Capture the cell that displays the provided text and extract its [x, y] central coordinate. 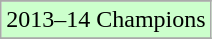
2013–14 Champions [106, 20]
